Detect which cell encompasses the target text, then output its (X, Y) center coordinate. 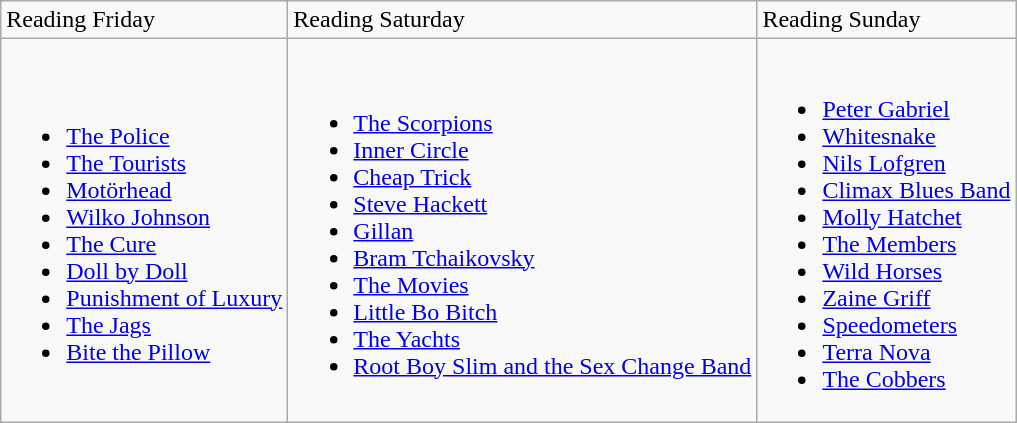
Reading Saturday (522, 20)
The PoliceThe TouristsMotörheadWilko JohnsonThe CureDoll by DollPunishment of LuxuryThe JagsBite the Pillow (144, 230)
Reading Friday (144, 20)
The ScorpionsInner CircleCheap TrickSteve HackettGillanBram TchaikovskyThe MoviesLittle Bo BitchThe YachtsRoot Boy Slim and the Sex Change Band (522, 230)
Reading Sunday (886, 20)
Peter GabrielWhitesnakeNils LofgrenClimax Blues BandMolly HatchetThe MembersWild HorsesZaine GriffSpeedometersTerra NovaThe Cobbers (886, 230)
